Locate the cell with the specified text and output its [x, y] center coordinate. 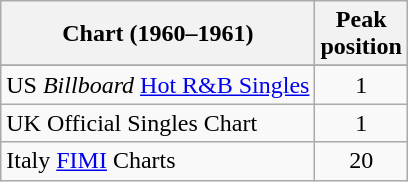
Italy FIMI Charts [158, 161]
20 [361, 161]
Chart (1960–1961) [158, 34]
Peakposition [361, 34]
UK Official Singles Chart [158, 123]
US Billboard Hot R&B Singles [158, 85]
